Identify which cell holds the provided text, then report its [X, Y] central coordinate. 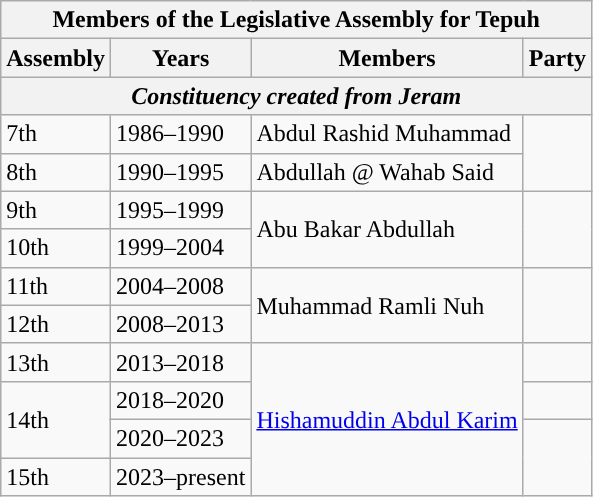
Abu Bakar Abdullah [387, 229]
Assembly [56, 58]
1986–1990 [180, 134]
7th [56, 134]
Muhammad Ramli Nuh [387, 305]
9th [56, 210]
13th [56, 362]
12th [56, 324]
15th [56, 477]
1995–1999 [180, 210]
2018–2020 [180, 400]
11th [56, 286]
2023–present [180, 477]
Years [180, 58]
1990–1995 [180, 172]
Constituency created from Jeram [296, 96]
2004–2008 [180, 286]
Party [557, 58]
10th [56, 248]
Abdullah @ Wahab Said [387, 172]
Members of the Legislative Assembly for Tepuh [296, 20]
2020–2023 [180, 438]
Members [387, 58]
1999–2004 [180, 248]
8th [56, 172]
2008–2013 [180, 324]
14th [56, 419]
2013–2018 [180, 362]
Hishamuddin Abdul Karim [387, 419]
Abdul Rashid Muhammad [387, 134]
